Return the [X, Y] coordinate for the center point of the cell that contains the specified text.  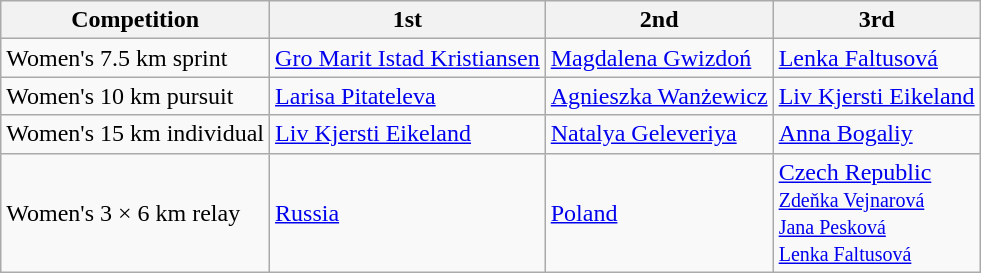
Gro Marit Istad Kristiansen [408, 58]
3rd [876, 20]
1st [408, 20]
Competition [136, 20]
Poland [659, 212]
Agnieszka Wanżewicz [659, 96]
Anna Bogaliy [876, 134]
Russia [408, 212]
Magdalena Gwizdoń [659, 58]
Women's 7.5 km sprint [136, 58]
Larisa Pitateleva [408, 96]
Women's 3 × 6 km relay [136, 212]
Women's 15 km individual [136, 134]
Lenka Faltusová [876, 58]
Czech RepublicZdeňka VejnarováJana PeskováLenka Faltusová [876, 212]
2nd [659, 20]
Natalya Geleveriya [659, 134]
Women's 10 km pursuit [136, 96]
